Search for the cell housing the specified text and yield its [X, Y] center coordinate. 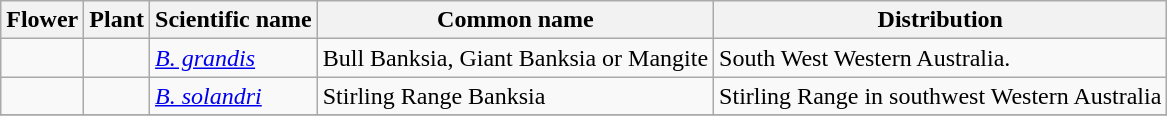
Distribution [940, 20]
South West Western Australia. [940, 58]
Bull Banksia, Giant Banksia or Mangite [515, 58]
Scientific name [234, 20]
B. grandis [234, 58]
Flower [42, 20]
Plant [117, 20]
Stirling Range Banksia [515, 96]
B. solandri [234, 96]
Stirling Range in southwest Western Australia [940, 96]
Common name [515, 20]
